Output the (X, Y) coordinate of the center of the cell containing the given text.  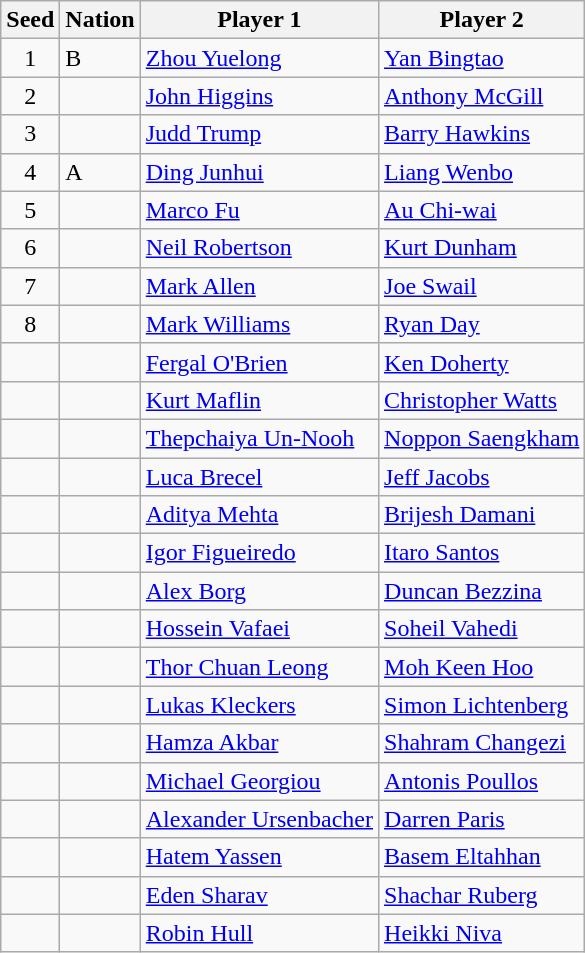
Moh Keen Hoo (482, 667)
8 (30, 324)
Ken Doherty (482, 362)
Robin Hull (259, 933)
Anthony McGill (482, 96)
Christopher Watts (482, 400)
Player 2 (482, 20)
Eden Sharav (259, 895)
Lukas Kleckers (259, 705)
Marco Fu (259, 210)
Nation (100, 20)
Kurt Dunham (482, 248)
B (100, 58)
Ryan Day (482, 324)
7 (30, 286)
Itaro Santos (482, 553)
Jeff Jacobs (482, 477)
Hossein Vafaei (259, 629)
Judd Trump (259, 134)
1 (30, 58)
Alexander Ursenbacher (259, 819)
4 (30, 172)
Alex Borg (259, 591)
Mark Allen (259, 286)
Hamza Akbar (259, 743)
Zhou Yuelong (259, 58)
Barry Hawkins (482, 134)
Joe Swail (482, 286)
Luca Brecel (259, 477)
Antonis Poullos (482, 781)
Heikki Niva (482, 933)
6 (30, 248)
Mark Williams (259, 324)
Shachar Ruberg (482, 895)
Thepchaiya Un-Nooh (259, 438)
3 (30, 134)
2 (30, 96)
Soheil Vahedi (482, 629)
Brijesh Damani (482, 515)
Neil Robertson (259, 248)
Michael Georgiou (259, 781)
5 (30, 210)
Igor Figueiredo (259, 553)
Ding Junhui (259, 172)
Kurt Maflin (259, 400)
Thor Chuan Leong (259, 667)
Fergal O'Brien (259, 362)
Seed (30, 20)
John Higgins (259, 96)
Player 1 (259, 20)
Au Chi-wai (482, 210)
Aditya Mehta (259, 515)
Noppon Saengkham (482, 438)
Basem Eltahhan (482, 857)
A (100, 172)
Liang Wenbo (482, 172)
Duncan Bezzina (482, 591)
Shahram Changezi (482, 743)
Simon Lichtenberg (482, 705)
Darren Paris (482, 819)
Hatem Yassen (259, 857)
Yan Bingtao (482, 58)
